Pinpoint the cell where the given text exists, returning its [x, y] midpoint coordinate. 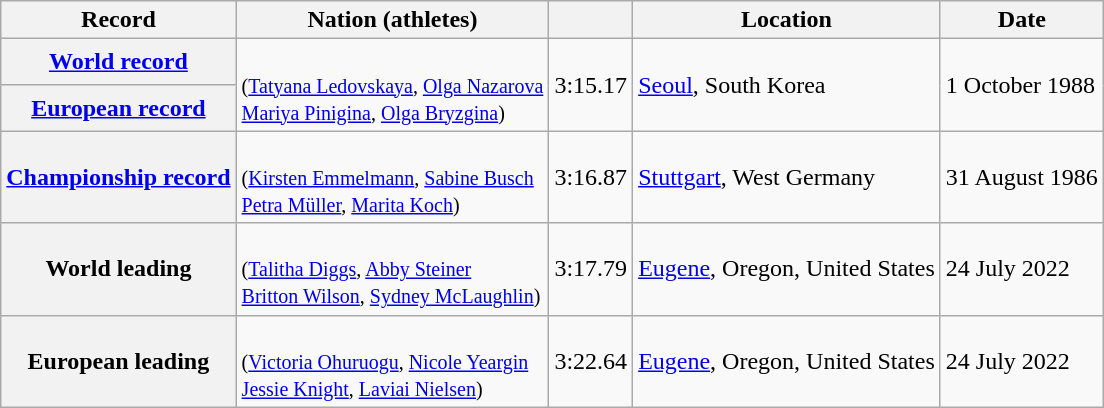
World leading [118, 269]
Stuttgart, West Germany [787, 177]
(Victoria Ohuruogu, Nicole YearginJessie Knight, Laviai Nielsen) [392, 361]
Date [1022, 20]
3:16.87 [591, 177]
Record [118, 20]
3:22.64 [591, 361]
Nation (athletes) [392, 20]
3:17.79 [591, 269]
Championship record [118, 177]
1 October 1988 [1022, 85]
Location [787, 20]
European record [118, 108]
(Tatyana Ledovskaya, Olga NazarovaMariya Pinigina, Olga Bryzgina) [392, 85]
31 August 1986 [1022, 177]
(Kirsten Emmelmann, Sabine Busch Petra Müller, Marita Koch) [392, 177]
Seoul, South Korea [787, 85]
World record [118, 62]
European leading [118, 361]
3:15.17 [591, 85]
(Talitha Diggs, Abby SteinerBritton Wilson, Sydney McLaughlin) [392, 269]
